Find where the given text appears and provide that cell's center as [x, y] coordinate. 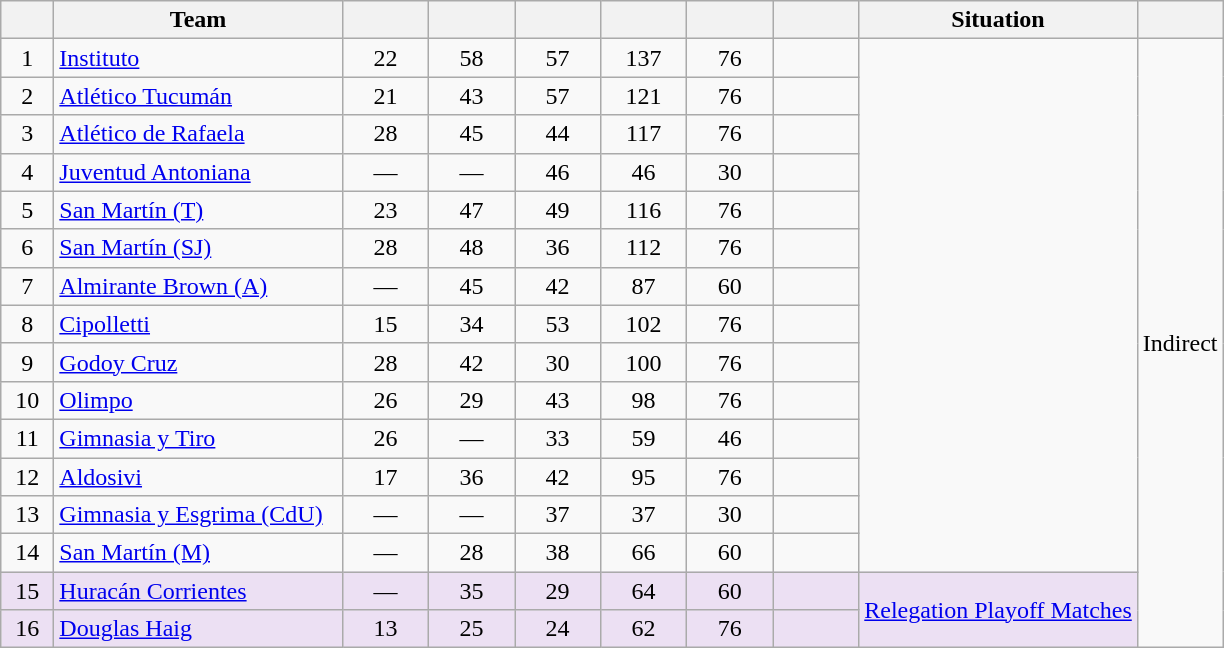
49 [557, 210]
San Martín (M) [198, 553]
87 [644, 286]
Godoy Cruz [198, 362]
12 [28, 477]
44 [557, 134]
137 [644, 58]
1 [28, 58]
22 [385, 58]
Atlético de Rafaela [198, 134]
4 [28, 172]
17 [385, 477]
Team [198, 20]
21 [385, 96]
66 [644, 553]
3 [28, 134]
102 [644, 324]
47 [471, 210]
Relegation Playoff Matches [998, 610]
25 [471, 629]
Huracán Corrientes [198, 591]
10 [28, 400]
11 [28, 438]
8 [28, 324]
Olimpo [198, 400]
6 [28, 248]
Situation [998, 20]
Aldosivi [198, 477]
95 [644, 477]
100 [644, 362]
117 [644, 134]
Juventud Antoniana [198, 172]
116 [644, 210]
121 [644, 96]
24 [557, 629]
Gimnasia y Tiro [198, 438]
7 [28, 286]
112 [644, 248]
48 [471, 248]
62 [644, 629]
53 [557, 324]
Almirante Brown (A) [198, 286]
Douglas Haig [198, 629]
38 [557, 553]
64 [644, 591]
9 [28, 362]
San Martín (SJ) [198, 248]
Atlético Tucumán [198, 96]
58 [471, 58]
Instituto [198, 58]
59 [644, 438]
33 [557, 438]
San Martín (T) [198, 210]
16 [28, 629]
Gimnasia y Esgrima (CdU) [198, 515]
98 [644, 400]
Cipolletti [198, 324]
14 [28, 553]
2 [28, 96]
5 [28, 210]
35 [471, 591]
23 [385, 210]
34 [471, 324]
Indirect [1180, 344]
